Output the [x, y] coordinate of the center of the cell containing the given text.  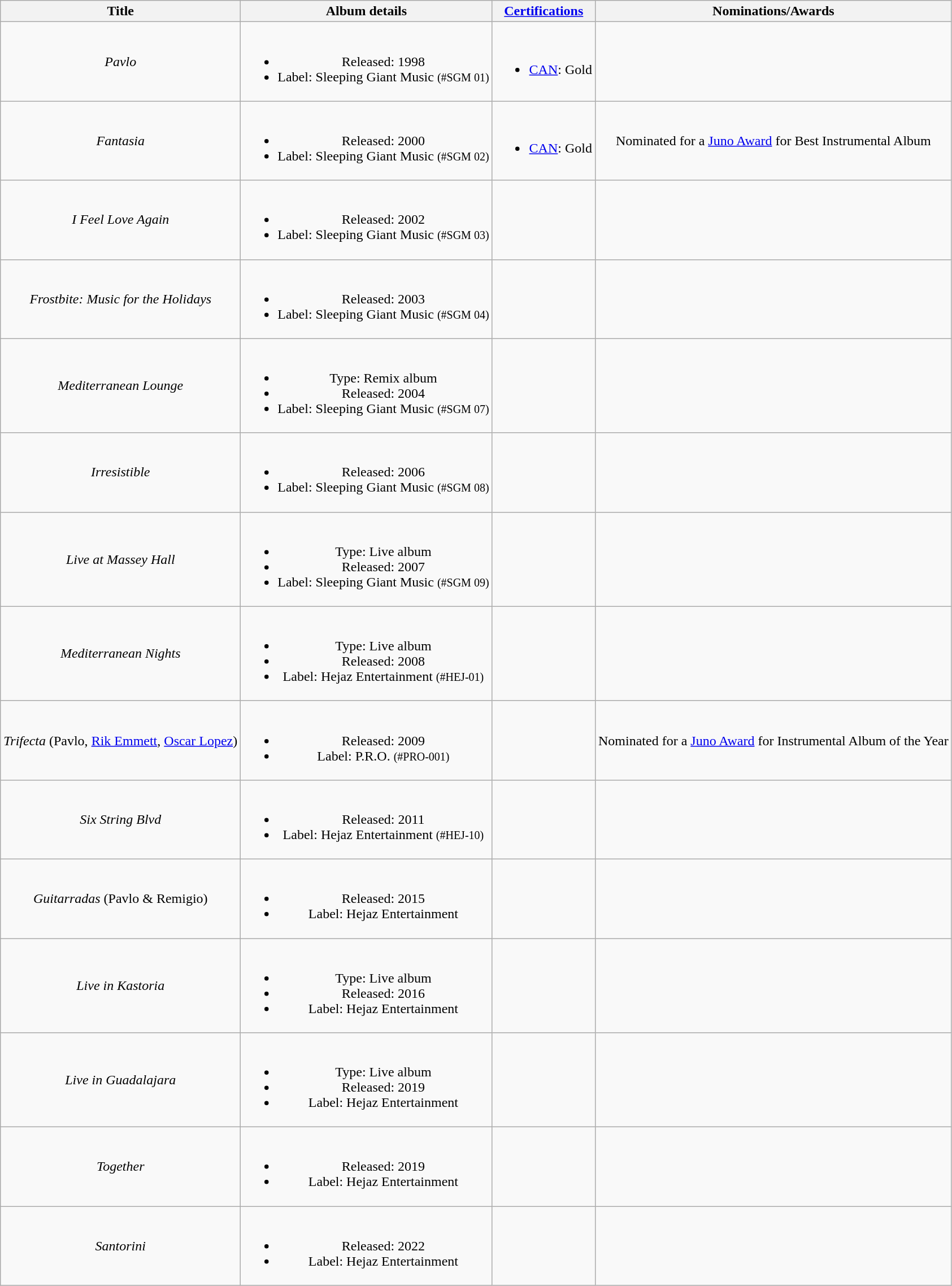
Pavlo [121, 62]
Type: Live albumReleased: 2007Label: Sleeping Giant Music (#SGM 09) [366, 559]
Released: 2000Label: Sleeping Giant Music (#SGM 02) [366, 141]
Released: 2019Label: Hejaz Entertainment [366, 1167]
Live at Massey Hall [121, 559]
Irresistible [121, 472]
Nominations/Awards [773, 11]
Album details [366, 11]
Live in Guadalajara [121, 1080]
Released: 2003Label: Sleeping Giant Music (#SGM 04) [366, 299]
Released: 2009Label: P.R.O. (#PRO-001) [366, 740]
Fantasia [121, 141]
Title [121, 11]
Nominated for a Juno Award for Instrumental Album of the Year [773, 740]
Together [121, 1167]
Six String Blvd [121, 819]
Released: 2022Label: Hejaz Entertainment [366, 1246]
Released: 2006Label: Sleeping Giant Music (#SGM 08) [366, 472]
Type: Live albumReleased: 2016Label: Hejaz Entertainment [366, 985]
I Feel Love Again [121, 220]
Trifecta (Pavlo, Rik Emmett, Oscar Lopez) [121, 740]
Type: Live albumReleased: 2008Label: Hejaz Entertainment (#HEJ-01) [366, 653]
Released: 1998Label: Sleeping Giant Music (#SGM 01) [366, 62]
Nominated for a Juno Award for Best Instrumental Album [773, 141]
Frostbite: Music for the Holidays [121, 299]
Type: Live albumReleased: 2019Label: Hejaz Entertainment [366, 1080]
Released: 2002Label: Sleeping Giant Music (#SGM 03) [366, 220]
Released: 2015Label: Hejaz Entertainment [366, 898]
Mediterranean Lounge [121, 385]
Guitarradas (Pavlo & Remigio) [121, 898]
Type: Remix albumReleased: 2004Label: Sleeping Giant Music (#SGM 07) [366, 385]
Certifications [544, 11]
Released: 2011Label: Hejaz Entertainment (#HEJ-10) [366, 819]
Live in Kastoria [121, 985]
Mediterranean Nights [121, 653]
Santorini [121, 1246]
